Search for the cell housing the specified text and yield its (x, y) center coordinate. 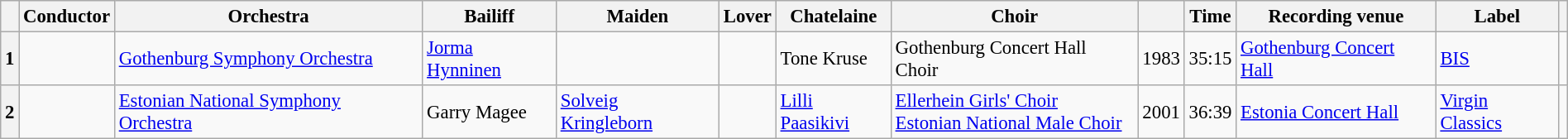
Orchestra (268, 17)
Estonia Concert Hall (1336, 113)
Estonian National Symphony Orchestra (268, 113)
Conductor (67, 17)
Gothenburg Symphony Orchestra (268, 60)
35:15 (1211, 60)
Bailiff (490, 17)
Label (1497, 17)
Lover (748, 17)
Solveig Kringleborn (637, 113)
Virgin Classics (1497, 113)
Gothenburg Concert Hall Choir (1014, 60)
Jorma Hynninen (490, 60)
2001 (1161, 113)
Tone Kruse (834, 60)
Time (1211, 17)
2 (10, 113)
Maiden (637, 17)
Garry Magee (490, 113)
BIS (1497, 60)
Lilli Paasikivi (834, 113)
1 (10, 60)
Recording venue (1336, 17)
Ellerhein Girls' ChoirEstonian National Male Choir (1014, 113)
1983 (1161, 60)
36:39 (1211, 113)
Choir (1014, 17)
Gothenburg Concert Hall (1336, 60)
Chatelaine (834, 17)
